Identify which cell holds the provided text, then report its [x, y] central coordinate. 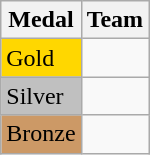
Medal [41, 20]
Bronze [41, 134]
Silver [41, 96]
Gold [41, 58]
Team [115, 20]
